Search for the cell housing the specified text and yield its [x, y] center coordinate. 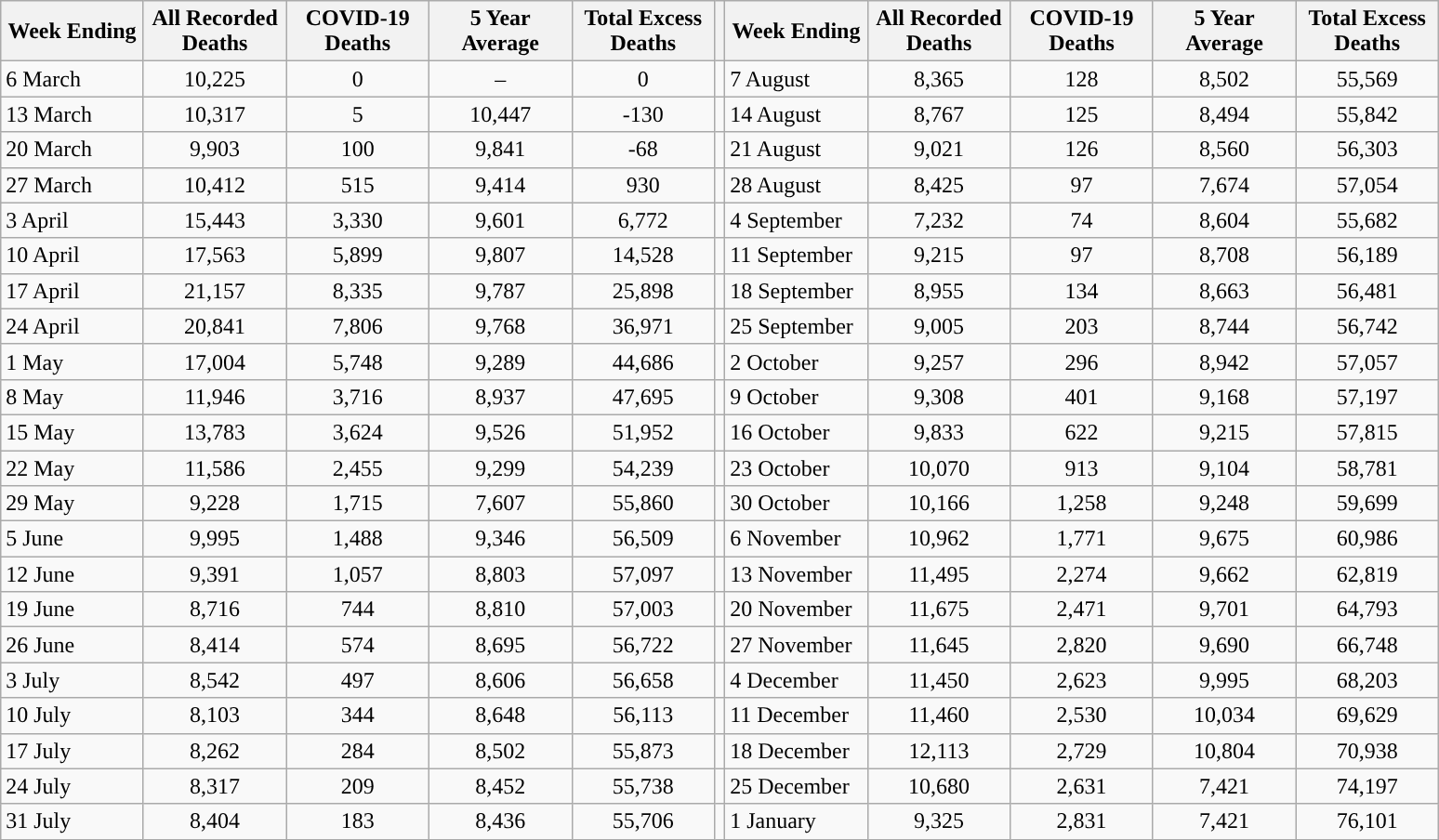
9,228 [215, 504]
8,810 [500, 610]
8,365 [939, 79]
8,708 [1224, 256]
55,706 [643, 821]
10,225 [215, 79]
13,783 [215, 432]
56,303 [1367, 150]
20 November [797, 610]
11,586 [215, 467]
9,675 [1224, 539]
55,842 [1367, 114]
9,299 [500, 467]
57,197 [1367, 397]
8,414 [215, 645]
930 [643, 185]
55,738 [643, 786]
128 [1082, 79]
10,804 [1224, 751]
57,057 [1367, 361]
16 October [797, 432]
1,057 [358, 574]
7 August [797, 79]
68,203 [1367, 680]
70,938 [1367, 751]
55,860 [643, 504]
25 December [797, 786]
55,569 [1367, 79]
23 October [797, 467]
20 March [73, 150]
17 April [73, 291]
8,744 [1224, 326]
8,955 [939, 291]
30 October [797, 504]
21,157 [215, 291]
57,815 [1367, 432]
8,262 [215, 751]
284 [358, 751]
64,793 [1367, 610]
-130 [643, 114]
2,623 [1082, 680]
2,729 [1082, 751]
56,509 [643, 539]
12,113 [939, 751]
2,471 [1082, 610]
5 June [73, 539]
13 March [73, 114]
5,748 [358, 361]
1 January [797, 821]
9,104 [1224, 467]
209 [358, 786]
9,841 [500, 150]
56,189 [1367, 256]
8,803 [500, 574]
10 July [73, 715]
9,346 [500, 539]
9,662 [1224, 574]
9,414 [500, 185]
8,942 [1224, 361]
3,624 [358, 432]
21 August [797, 150]
2,455 [358, 467]
55,682 [1367, 220]
57,054 [1367, 185]
7,806 [358, 326]
9,701 [1224, 610]
56,722 [643, 645]
14,528 [643, 256]
1,771 [1082, 539]
10,412 [215, 185]
7,607 [500, 504]
203 [1082, 326]
1 May [73, 361]
8,494 [1224, 114]
51,952 [643, 432]
25,898 [643, 291]
9,768 [500, 326]
11,495 [939, 574]
8,436 [500, 821]
9,168 [1224, 397]
55,873 [643, 751]
15 May [73, 432]
27 March [73, 185]
3 April [73, 220]
22 May [73, 467]
9,526 [500, 432]
17,004 [215, 361]
8,695 [500, 645]
17,563 [215, 256]
8,767 [939, 114]
19 June [73, 610]
574 [358, 645]
9,391 [215, 574]
24 April [73, 326]
12 June [73, 574]
26 June [73, 645]
10,166 [939, 504]
10,962 [939, 539]
8,404 [215, 821]
6 November [797, 539]
8,425 [939, 185]
66,748 [1367, 645]
10,070 [939, 467]
9,021 [939, 150]
47,695 [643, 397]
9,601 [500, 220]
8,716 [215, 610]
9,005 [939, 326]
3,716 [358, 397]
27 November [797, 645]
8 May [73, 397]
36,971 [643, 326]
344 [358, 715]
183 [358, 821]
54,239 [643, 467]
2,831 [1082, 821]
9,248 [1224, 504]
11,450 [939, 680]
9,325 [939, 821]
8,648 [500, 715]
29 May [73, 504]
-68 [643, 150]
8,317 [215, 786]
2,820 [1082, 645]
25 September [797, 326]
11,645 [939, 645]
913 [1082, 467]
126 [1082, 150]
10 April [73, 256]
10,680 [939, 786]
7,674 [1224, 185]
11 September [797, 256]
13 November [797, 574]
8,937 [500, 397]
744 [358, 610]
9,308 [939, 397]
18 December [797, 751]
100 [358, 150]
57,097 [643, 574]
9 October [797, 397]
44,686 [643, 361]
18 September [797, 291]
28 August [797, 185]
74 [1082, 220]
9,257 [939, 361]
8,606 [500, 680]
20,841 [215, 326]
1,488 [358, 539]
4 September [797, 220]
76,101 [1367, 821]
2,631 [1082, 786]
8,542 [215, 680]
17 July [73, 751]
11 December [797, 715]
11,675 [939, 610]
10,034 [1224, 715]
401 [1082, 397]
497 [358, 680]
9,690 [1224, 645]
2,274 [1082, 574]
60,986 [1367, 539]
59,699 [1367, 504]
8,663 [1224, 291]
296 [1082, 361]
1,715 [358, 504]
9,903 [215, 150]
74,197 [1367, 786]
9,787 [500, 291]
515 [358, 185]
9,289 [500, 361]
11,460 [939, 715]
69,629 [1367, 715]
3 July [73, 680]
8,335 [358, 291]
10,317 [215, 114]
6 March [73, 79]
24 July [73, 786]
5,899 [358, 256]
9,833 [939, 432]
58,781 [1367, 467]
622 [1082, 432]
1,258 [1082, 504]
8,103 [215, 715]
– [500, 79]
8,604 [1224, 220]
8,452 [500, 786]
57,003 [643, 610]
6,772 [643, 220]
14 August [797, 114]
56,481 [1367, 291]
9,807 [500, 256]
8,560 [1224, 150]
4 December [797, 680]
7,232 [939, 220]
56,113 [643, 715]
10,447 [500, 114]
2 October [797, 361]
2,530 [1082, 715]
134 [1082, 291]
11,946 [215, 397]
125 [1082, 114]
31 July [73, 821]
62,819 [1367, 574]
3,330 [358, 220]
56,658 [643, 680]
56,742 [1367, 326]
5 [358, 114]
15,443 [215, 220]
